Detect which cell encompasses the target text, then output its [x, y] center coordinate. 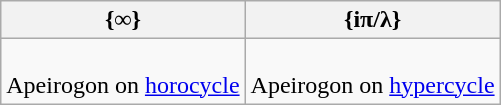
{∞} [123, 20]
Apeirogon on hypercycle [372, 72]
Apeirogon on horocycle [123, 72]
{iπ/λ} [372, 20]
